Scan for the cell matching the given text and deliver its [X, Y] coordinate at center. 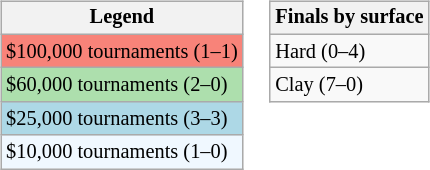
Clay (7–0) [349, 85]
$60,000 tournaments (2–0) [122, 85]
$10,000 tournaments (1–0) [122, 152]
Finals by surface [349, 18]
$100,000 tournaments (1–1) [122, 51]
$25,000 tournaments (3–3) [122, 119]
Hard (0–4) [349, 51]
Legend [122, 18]
